Provide the [X, Y] coordinate of the cell's center where the given text is located.  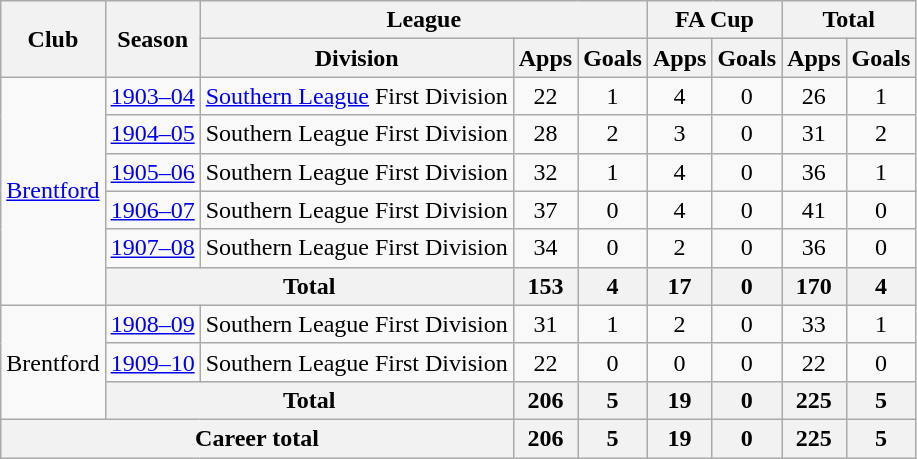
34 [545, 248]
1908–09 [152, 324]
Season [152, 39]
37 [545, 210]
28 [545, 134]
FA Cup [714, 20]
3 [679, 134]
1906–07 [152, 210]
33 [814, 324]
1903–04 [152, 96]
170 [814, 286]
League [424, 20]
32 [545, 172]
41 [814, 210]
153 [545, 286]
Division [356, 58]
26 [814, 96]
1909–10 [152, 362]
1907–08 [152, 248]
1905–06 [152, 172]
17 [679, 286]
Career total [257, 438]
1904–05 [152, 134]
Club [53, 39]
